Capture the cell that displays the provided text and extract its [X, Y] central coordinate. 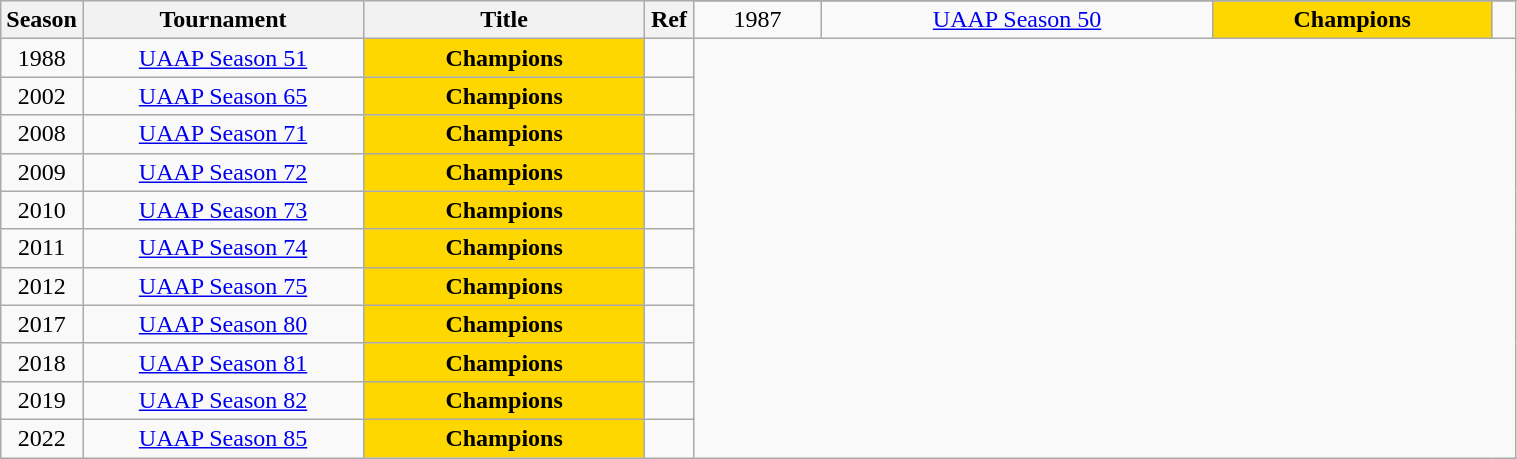
Tournament [222, 20]
UAAP Season 65 [222, 96]
2008 [42, 134]
1987 [758, 20]
2011 [42, 248]
UAAP Season 73 [222, 210]
2002 [42, 96]
2012 [42, 286]
2017 [42, 324]
2018 [42, 362]
Season [42, 20]
UAAP Season 82 [222, 400]
UAAP Season 75 [222, 286]
1988 [42, 58]
UAAP Season 81 [222, 362]
UAAP Season 85 [222, 438]
2022 [42, 438]
UAAP Season 51 [222, 58]
2019 [42, 400]
Title [504, 20]
2009 [42, 172]
2010 [42, 210]
UAAP Season 72 [222, 172]
UAAP Season 80 [222, 324]
UAAP Season 71 [222, 134]
UAAP Season 74 [222, 248]
Ref [670, 20]
UAAP Season 50 [1018, 20]
